For the text-containing cell, return its midpoint in (x, y) coordinate format. 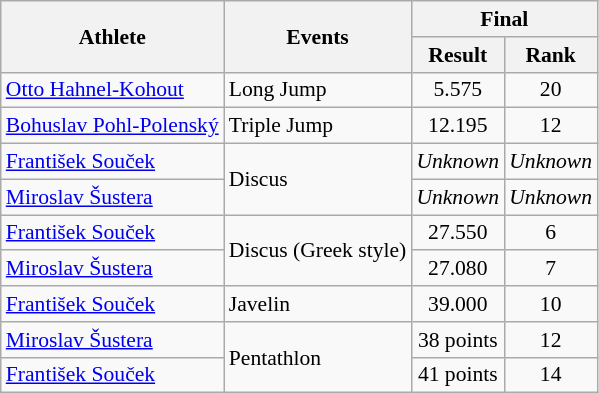
5.575 (458, 90)
Javelin (318, 304)
Triple Jump (318, 126)
20 (550, 90)
Athlete (112, 36)
Bohuslav Pohl-Polenský (112, 126)
7 (550, 269)
12.195 (458, 126)
Discus (318, 180)
38 points (458, 340)
Pentathlon (318, 358)
27.550 (458, 233)
41 points (458, 375)
Result (458, 55)
Rank (550, 55)
Long Jump (318, 90)
Final (504, 19)
Events (318, 36)
6 (550, 233)
14 (550, 375)
39.000 (458, 304)
10 (550, 304)
Discus (Greek style) (318, 250)
Otto Hahnel-Kohout (112, 90)
27.080 (458, 269)
